Return the [X, Y] coordinate for the center point of the cell that contains the specified text.  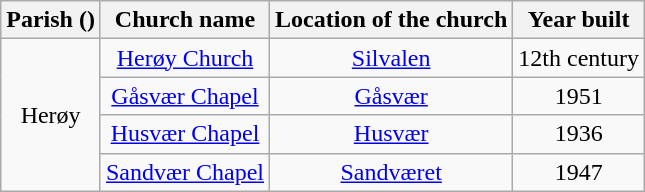
1936 [579, 134]
Husvær [392, 134]
12th century [579, 58]
1951 [579, 96]
Gåsvær [392, 96]
Silvalen [392, 58]
Herøy Church [184, 58]
Location of the church [392, 20]
Year built [579, 20]
Husvær Chapel [184, 134]
Parish () [51, 20]
Gåsvær Chapel [184, 96]
Herøy [51, 115]
Sandvær Chapel [184, 172]
Sandværet [392, 172]
Church name [184, 20]
1947 [579, 172]
